Search for the cell housing the specified text and yield its (X, Y) center coordinate. 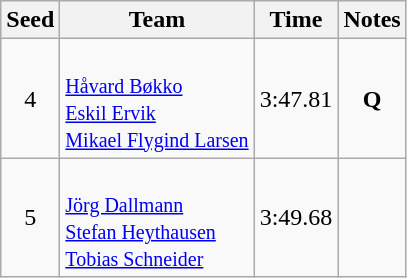
Team (157, 20)
Jörg DallmannStefan HeythausenTobias Schneider (157, 218)
Seed (30, 20)
Notes (372, 20)
3:47.81 (296, 98)
4 (30, 98)
5 (30, 218)
Q (372, 98)
3:49.68 (296, 218)
Håvard BøkkoEskil ErvikMikael Flygind Larsen (157, 98)
Time (296, 20)
